Return the [X, Y] coordinate for the center point of the cell that contains the specified text.  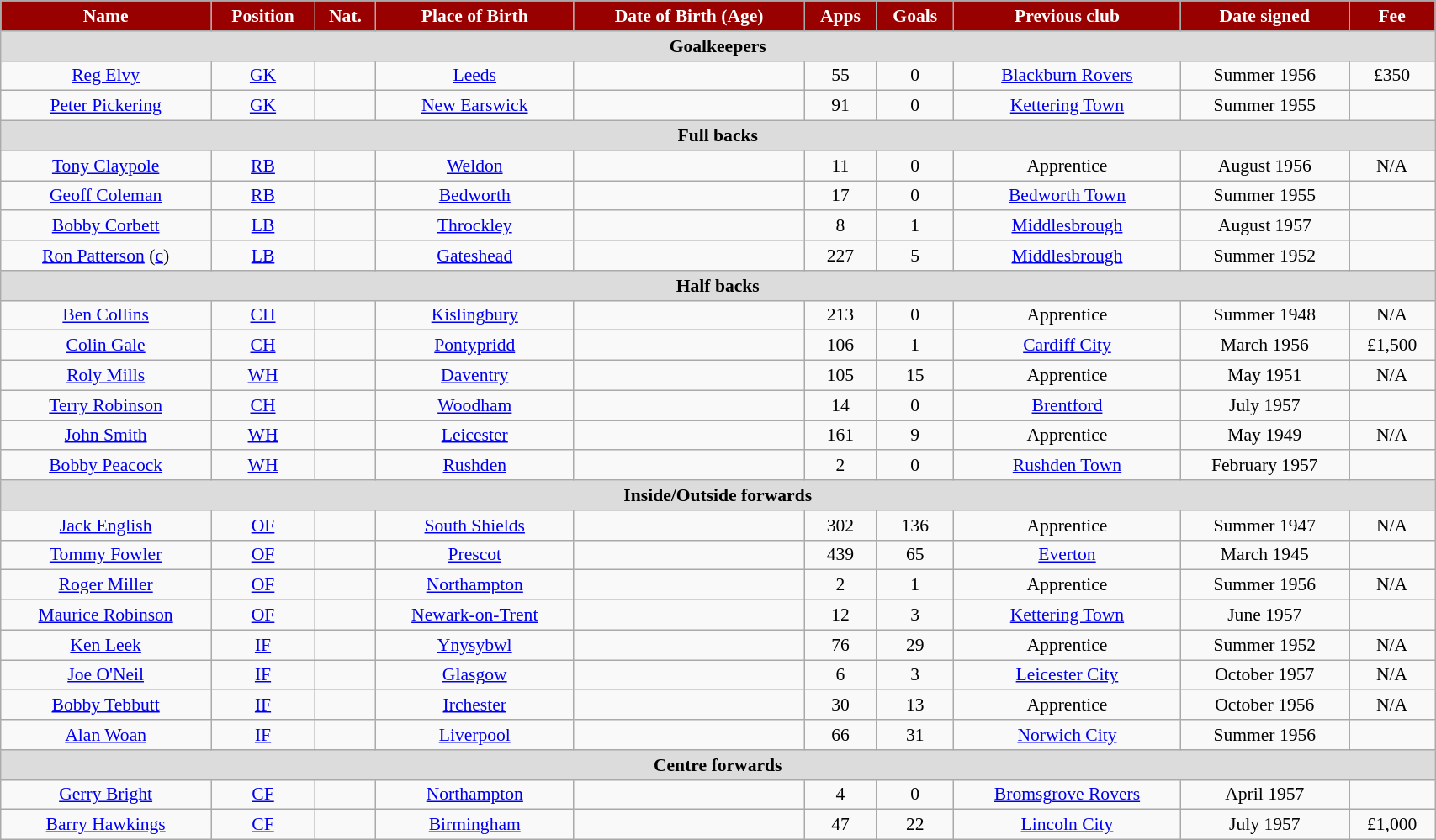
Liverpool [474, 735]
11 [840, 166]
£1,500 [1392, 346]
Joe O'Neil [106, 675]
£1,000 [1392, 825]
5 [915, 256]
Woodham [474, 405]
April 1957 [1264, 795]
Fee [1392, 16]
213 [840, 315]
66 [840, 735]
Ben Collins [106, 315]
Gerry Bright [106, 795]
Tony Claypole [106, 166]
Roly Mills [106, 376]
October 1957 [1264, 675]
29 [915, 645]
Date of Birth (Age) [689, 16]
Geoff Coleman [106, 196]
15 [915, 376]
Daventry [474, 376]
55 [840, 76]
302 [840, 526]
Position [263, 16]
March 1956 [1264, 346]
8 [840, 226]
John Smith [106, 436]
Summer 1947 [1264, 526]
Everton [1067, 555]
Newark-on-Trent [474, 615]
Jack English [106, 526]
439 [840, 555]
Prescot [474, 555]
Summer 1948 [1264, 315]
Tommy Fowler [106, 555]
Colin Gale [106, 346]
76 [840, 645]
May 1949 [1264, 436]
Pontypridd [474, 346]
Bobby Tebbutt [106, 705]
Terry Robinson [106, 405]
Gateshead [474, 256]
South Shields [474, 526]
91 [840, 106]
Date signed [1264, 16]
Ken Leek [106, 645]
Half backs [718, 286]
New Earswick [474, 106]
17 [840, 196]
Lincoln City [1067, 825]
6 [840, 675]
Apps [840, 16]
Kislingbury [474, 315]
Leeds [474, 76]
Previous club [1067, 16]
Brentford [1067, 405]
227 [840, 256]
May 1951 [1264, 376]
65 [915, 555]
Goalkeepers [718, 46]
Bedworth [474, 196]
Rushden [474, 466]
13 [915, 705]
Alan Woan [106, 735]
Birmingham [474, 825]
Bromsgrove Rovers [1067, 795]
Weldon [474, 166]
Inside/Outside forwards [718, 495]
9 [915, 436]
Peter Pickering [106, 106]
Name [106, 16]
47 [840, 825]
Cardiff City [1067, 346]
Centre forwards [718, 765]
4 [840, 795]
Bobby Peacock [106, 466]
Rushden Town [1067, 466]
Goals [915, 16]
30 [840, 705]
August 1957 [1264, 226]
Glasgow [474, 675]
22 [915, 825]
161 [840, 436]
Norwich City [1067, 735]
Leicester [474, 436]
Bedworth Town [1067, 196]
Throckley [474, 226]
Bobby Corbett [106, 226]
Leicester City [1067, 675]
February 1957 [1264, 466]
31 [915, 735]
105 [840, 376]
12 [840, 615]
106 [840, 346]
Nat. [346, 16]
Maurice Robinson [106, 615]
Barry Hawkings [106, 825]
136 [915, 526]
Reg Elvy [106, 76]
14 [840, 405]
June 1957 [1264, 615]
Blackburn Rovers [1067, 76]
March 1945 [1264, 555]
Ron Patterson (c) [106, 256]
Place of Birth [474, 16]
Roger Miller [106, 585]
Full backs [718, 136]
Irchester [474, 705]
Ynysybwl [474, 645]
October 1956 [1264, 705]
£350 [1392, 76]
August 1956 [1264, 166]
